Return the [X, Y] coordinate for the center point of the cell that contains the specified text.  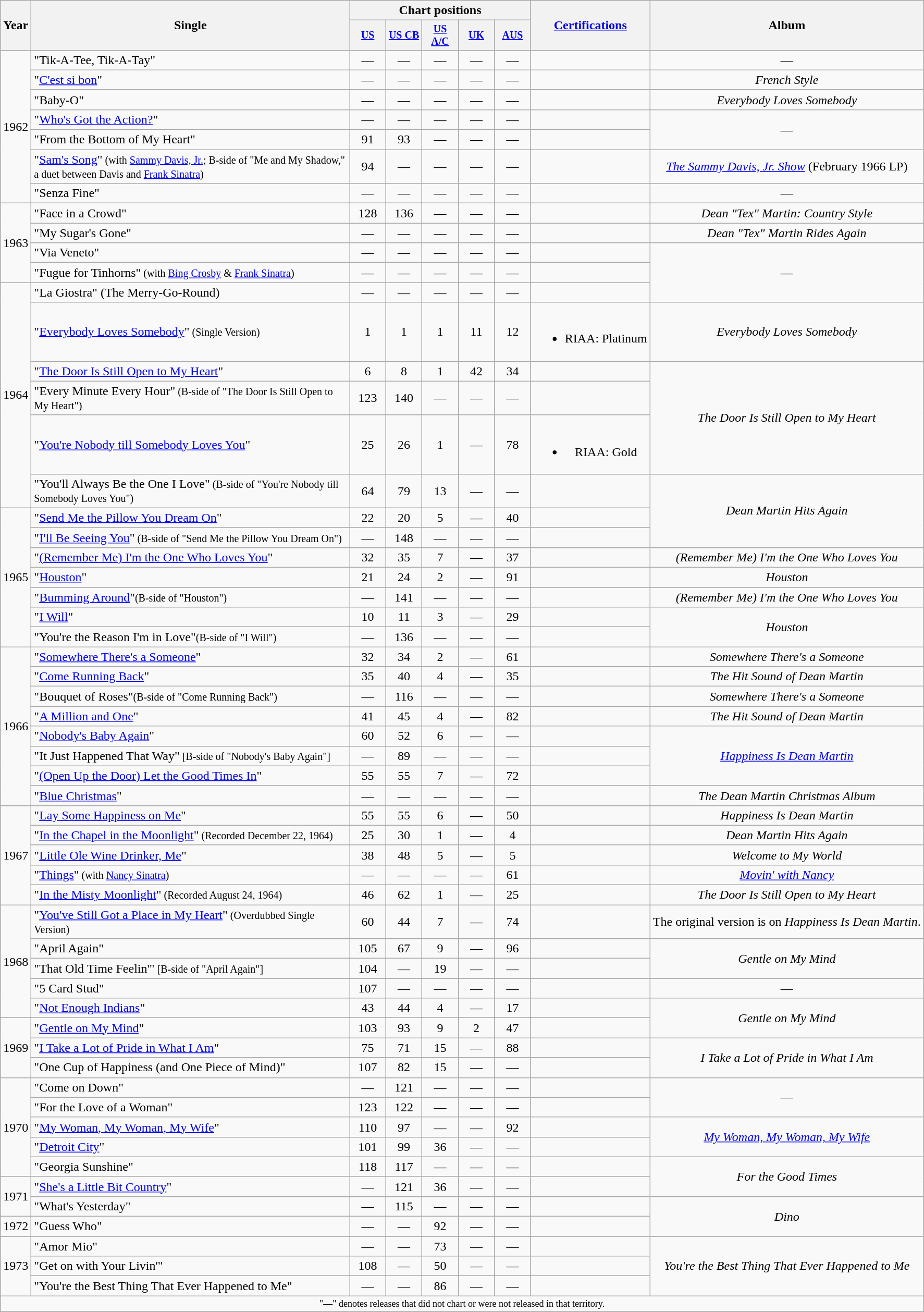
99 [403, 1147]
"What's Yesterday" [191, 1206]
21 [368, 578]
"La Giostra" (The Merry-Go-Round) [191, 292]
"Georgia Sunshine" [191, 1167]
97 [403, 1127]
Certifications [590, 26]
74 [513, 922]
19 [440, 968]
Single [191, 26]
"I Take a Lot of Pride in What I Am" [191, 1048]
"Tik-A-Tee, Tik-A-Tay" [191, 60]
"My Woman, My Woman, My Wife" [191, 1127]
103 [368, 1028]
26 [403, 444]
45 [403, 716]
94 [368, 167]
Dean "Tex" Martin: Country Style [787, 213]
"C'est si bon" [191, 80]
42 [476, 371]
"For the Love of a Woman" [191, 1107]
"You're Nobody till Somebody Loves You" [191, 444]
46 [368, 895]
"Baby-O" [191, 100]
1971 [16, 1196]
"(Remember Me) I'm the One Who Loves You" [191, 557]
"Bumming Around"(B-side of "Houston") [191, 597]
"My Sugar's Gone" [191, 233]
"You're the Reason I'm in Love"(B-side of "I Will") [191, 637]
"Face in a Crowd" [191, 213]
"Not Enough Indians" [191, 1008]
"You've Still Got a Place in My Heart" (Overdubbed Single Version) [191, 922]
"Gentle on My Mind" [191, 1028]
"I'll Be Seeing You" (B-side of "Send Me the Pillow You Dream On") [191, 537]
62 [403, 895]
"You'll Always Be the One I Love" (B-side of "You're Nobody till Somebody Loves You") [191, 491]
22 [368, 518]
101 [368, 1147]
43 [368, 1008]
108 [368, 1266]
1963 [16, 243]
30 [403, 835]
"In the Misty Moonlight" (Recorded August 24, 1964) [191, 895]
64 [368, 491]
"The Door Is Still Open to My Heart" [191, 371]
1967 [16, 855]
89 [403, 756]
1970 [16, 1127]
1973 [16, 1266]
"Little Ole Wine Drinker, Me" [191, 855]
"Things" (with Nancy Sinatra) [191, 875]
3 [440, 617]
"From the Bottom of My Heart" [191, 140]
24 [403, 578]
I Take a Lot of Pride in What I Am [787, 1058]
148 [403, 537]
79 [403, 491]
"Sam's Song" (with Sammy Davis, Jr.; B-side of "Me and My Shadow," a duet between Davis and Frank Sinatra) [191, 167]
52 [403, 736]
10 [368, 617]
"I Will" [191, 617]
1969 [16, 1048]
96 [513, 949]
"Houston" [191, 578]
105 [368, 949]
"A Million and One" [191, 716]
"Come Running Back" [191, 677]
"Get on with Your Livin'" [191, 1266]
"Who's Got the Action?" [191, 119]
29 [513, 617]
The Sammy Davis, Jr. Show (February 1966 LP) [787, 167]
118 [368, 1167]
141 [403, 597]
122 [403, 1107]
"(Open Up the Door) Let the Good Times In" [191, 776]
104 [368, 968]
"Senza Fine" [191, 193]
"One Cup of Happiness (and One Piece of Mind)" [191, 1068]
USA/C [440, 35]
71 [403, 1048]
1962 [16, 126]
1972 [16, 1227]
72 [513, 776]
"Come on Down" [191, 1087]
"Blue Christmas" [191, 795]
"She's a Little Bit Country" [191, 1186]
Dean "Tex" Martin Rides Again [787, 233]
48 [403, 855]
RIAA: Gold [590, 444]
The Dean Martin Christmas Album [787, 795]
"—" denotes releases that did not chart or were not released in that territory. [462, 1304]
117 [403, 1167]
Chart positions [440, 10]
US [368, 35]
For the Good Times [787, 1176]
"5 Card Stud" [191, 988]
41 [368, 716]
French Style [787, 80]
"It Just Happened That Way" [B-side of "Nobody's Baby Again"] [191, 756]
"Guess Who" [191, 1227]
88 [513, 1048]
"Amor Mio" [191, 1246]
"In the Chapel in the Moonlight" (Recorded December 22, 1964) [191, 835]
"You're the Best Thing That Ever Happened to Me" [191, 1286]
Year [16, 26]
1968 [16, 961]
"Send Me the Pillow You Dream On" [191, 518]
1964 [16, 395]
RIAA: Platinum [590, 332]
13 [440, 491]
110 [368, 1127]
"April Again" [191, 949]
Movin' with Nancy [787, 875]
"Every Minute Every Hour" (B-side of "The Door Is Still Open to My Heart") [191, 398]
"Via Veneto" [191, 253]
17 [513, 1008]
128 [368, 213]
8 [403, 371]
US CB [403, 35]
"Somewhere There's a Someone" [191, 657]
"Nobody's Baby Again" [191, 736]
12 [513, 332]
140 [403, 398]
"Bouquet of Roses"(B-side of "Come Running Back") [191, 696]
My Woman, My Woman, My Wife [787, 1137]
You're the Best Thing That Ever Happened to Me [787, 1266]
The original version is on Happiness Is Dean Martin. [787, 922]
47 [513, 1028]
Dino [787, 1216]
Album [787, 26]
1966 [16, 726]
AUS [513, 35]
UK [476, 35]
"Detroit City" [191, 1147]
"Fugue for Tinhorns" (with Bing Crosby & Frank Sinatra) [191, 273]
38 [368, 855]
"That Old Time Feelin'" [B-side of "April Again"] [191, 968]
78 [513, 444]
73 [440, 1246]
67 [403, 949]
"Lay Some Happiness on Me" [191, 815]
86 [440, 1286]
Welcome to My World [787, 855]
116 [403, 696]
37 [513, 557]
75 [368, 1048]
1965 [16, 577]
"Everybody Loves Somebody" (Single Version) [191, 332]
20 [403, 518]
115 [403, 1206]
